From the cell containing the given text, extract its center point as [x, y] coordinate. 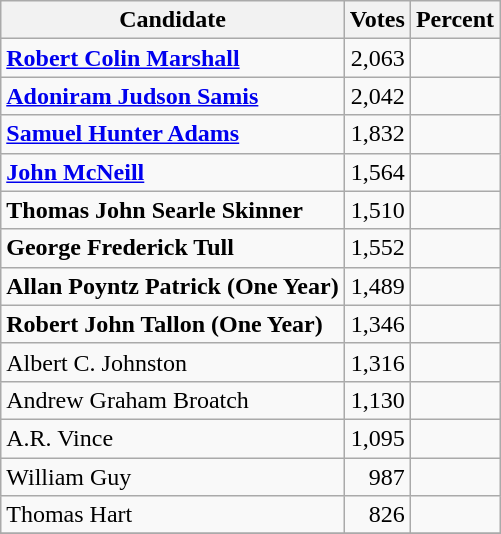
Thomas John Searle Skinner [172, 210]
William Guy [172, 477]
1,095 [377, 438]
1,489 [377, 286]
Allan Poyntz Patrick (One Year) [172, 286]
1,346 [377, 324]
John McNeill [172, 172]
1,564 [377, 172]
Percent [454, 20]
2,063 [377, 58]
Andrew Graham Broatch [172, 400]
A.R. Vince [172, 438]
Candidate [172, 20]
826 [377, 515]
George Frederick Tull [172, 248]
Thomas Hart [172, 515]
Votes [377, 20]
1,316 [377, 362]
1,552 [377, 248]
Samuel Hunter Adams [172, 134]
Robert Colin Marshall [172, 58]
1,832 [377, 134]
Robert John Tallon (One Year) [172, 324]
1,510 [377, 210]
1,130 [377, 400]
Adoniram Judson Samis [172, 96]
2,042 [377, 96]
987 [377, 477]
Albert C. Johnston [172, 362]
